Find where the given text appears and provide that cell's center as (X, Y) coordinate. 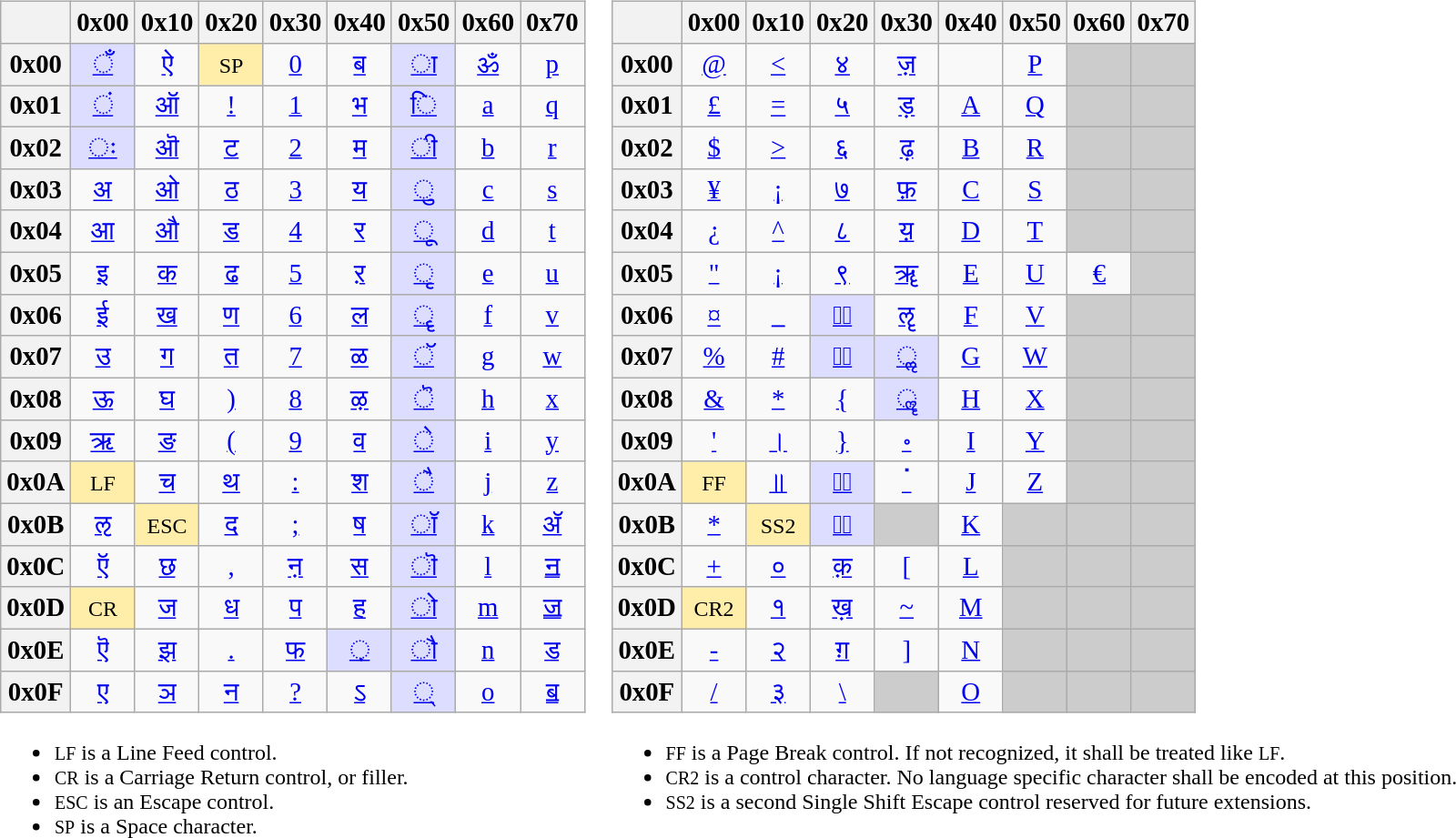
z (553, 482)
y (553, 440)
l (488, 566)
W (1036, 357)
व (360, 440)
ध (231, 608)
1 (295, 106)
४ (843, 65)
h (488, 399)
- (713, 650)
) (231, 399)
◌ॣ (906, 399)
ण (231, 315)
य (360, 189)
CR (104, 608)
m (488, 608)
९ (843, 273)
य़ (906, 231)
u (553, 273)
[ (906, 566)
j (488, 482)
ड (231, 231)
र (360, 231)
9 (295, 440)
! (231, 106)
द (231, 524)
◌ौ (424, 650)
Q (1036, 106)
ङ (167, 440)
स (360, 566)
ख़ (843, 608)
◌ं (104, 106)
ॡ (906, 315)
◌ू (424, 231)
¤ (713, 315)
¥ (713, 189)
औ (167, 231)
उ (104, 357)
ग (167, 357)
ॐ (488, 65)
b (488, 147)
\ (843, 692)
X (1036, 399)
K (970, 524)
◌् (424, 692)
ऴ (360, 399)
◌ी (424, 147)
€ (1099, 273)
i (488, 440)
ई (104, 315)
I (970, 440)
ह (360, 608)
थ (231, 482)
. (231, 650)
U (1036, 273)
¿ (713, 231)
7 (295, 357)
A (970, 106)
ऎ (104, 650)
ऩ (295, 566)
B (970, 147)
O (970, 692)
( (231, 440)
च (167, 482)
॰ (906, 440)
ळ (360, 357)
E (970, 273)
◌़ (360, 650)
६ (843, 147)
भ (360, 106)
c (488, 189)
◌ा (424, 65)
ऐ (167, 65)
श (360, 482)
◌े (424, 440)
2 (295, 147)
$ (713, 147)
8 (295, 399)
ऱ (360, 273)
◌॑ (843, 315)
d (488, 231)
◌॓ (843, 482)
f (488, 315)
0 (295, 65)
ॼ (553, 608)
न (231, 692)
/ (713, 692)
० (779, 566)
G (970, 357)
q (553, 106)
% (713, 357)
D (970, 231)
ॾ (553, 650)
; (295, 524)
ॻ (553, 566)
◌॔ (843, 524)
w (553, 357)
८ (843, 231)
_ (779, 315)
क़ (843, 566)
ग़ (843, 650)
a (488, 106)
e (488, 273)
त (231, 357)
^ (779, 231)
◌ॅ (424, 357)
क (167, 273)
& (713, 399)
M (970, 608)
ॿ (553, 692)
ऌ (104, 524)
◌ै (424, 482)
SP (231, 65)
# (779, 357)
" (713, 273)
◌ॄ (424, 315)
n (488, 650)
ॱ (906, 482)
ख (167, 315)
ड़ (906, 106)
4 (295, 231)
ए (104, 692)
< (779, 65)
L (970, 566)
◌ः (104, 147)
ज (167, 608)
७ (843, 189)
= (779, 106)
३ (779, 692)
F (970, 315)
ठ (231, 189)
फ़ (906, 189)
आ (104, 231)
> (779, 147)
r (553, 147)
◌॒ (843, 357)
ढ (231, 273)
घ (167, 399)
3 (295, 189)
k (488, 524)
S (1036, 189)
g (488, 357)
x (553, 399)
+ (713, 566)
@ (713, 65)
ऽ (360, 692)
। (779, 440)
{ (843, 399)
◌ु (424, 189)
Y (1036, 440)
SS2 (779, 524)
फ (295, 650)
◌ॉ (424, 524)
5 (295, 273)
o (488, 692)
ॲ (553, 524)
ष (360, 524)
? (295, 692)
p (553, 65)
◌ृ (424, 273)
ओ (167, 189)
FF (713, 482)
H (970, 399)
म (360, 147)
} (843, 440)
ऋ (104, 440)
प (295, 608)
£ (713, 106)
२ (779, 650)
◌ॆ (424, 399)
J (970, 482)
t (553, 231)
ॠ (906, 273)
ऍ (104, 566)
◌ँ (104, 65)
ज़ (906, 65)
५ (843, 106)
6 (295, 315)
~ (906, 608)
ञ (167, 692)
CR2 (713, 608)
इ (104, 273)
१ (779, 608)
ऑ (167, 106)
: (295, 482)
Z (1036, 482)
॥ (779, 482)
◌ॊ (424, 566)
LF (104, 482)
ऒ (167, 147)
C (970, 189)
N (970, 650)
ढ़ (906, 147)
V (1036, 315)
झ (167, 650)
ल (360, 315)
◌ि (424, 106)
◌ो (424, 608)
R (1036, 147)
अ (104, 189)
v (553, 315)
] (906, 650)
' (713, 440)
◌ॢ (906, 357)
P (1036, 65)
ESC (167, 524)
s (553, 189)
, (231, 566)
छ (167, 566)
ब (360, 65)
ऊ (104, 399)
ट (231, 147)
T (1036, 231)
